Locate the cell with the specified text and output its (X, Y) center coordinate. 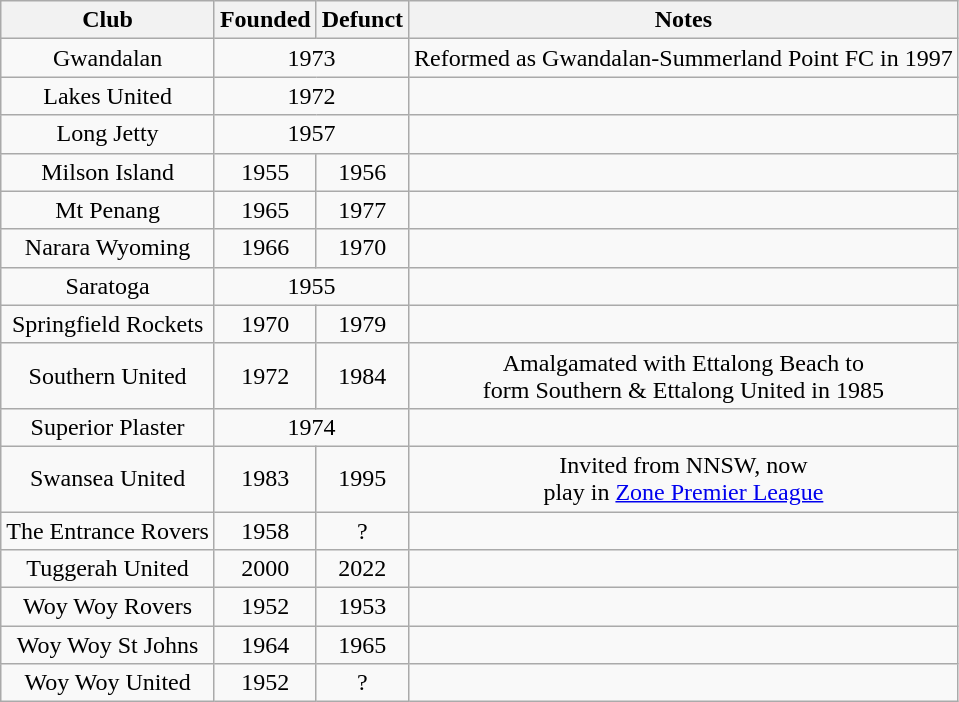
Springfield Rockets (108, 324)
1983 (265, 478)
Notes (684, 20)
Swansea United (108, 478)
2000 (265, 569)
1974 (311, 427)
1984 (362, 376)
Milson Island (108, 172)
Lakes United (108, 96)
Amalgamated with Ettalong Beach to form Southern & Ettalong United in 1985 (684, 376)
Woy Woy United (108, 683)
Founded (265, 20)
1979 (362, 324)
1956 (362, 172)
Saratoga (108, 286)
Club (108, 20)
1964 (265, 645)
Mt Penang (108, 210)
Narara Wyoming (108, 248)
1973 (311, 58)
Invited from NNSW, now play in Zone Premier League (684, 478)
Woy Woy St Johns (108, 645)
Reformed as Gwandalan-Summerland Point FC in 1997 (684, 58)
Superior Plaster (108, 427)
1957 (311, 134)
Woy Woy Rovers (108, 607)
Tuggerah United (108, 569)
1953 (362, 607)
1958 (265, 531)
1995 (362, 478)
2022 (362, 569)
1966 (265, 248)
Long Jetty (108, 134)
1977 (362, 210)
Defunct (362, 20)
The Entrance Rovers (108, 531)
Gwandalan (108, 58)
Southern United (108, 376)
